Return the (X, Y) coordinate for the center point of the cell that contains the specified text.  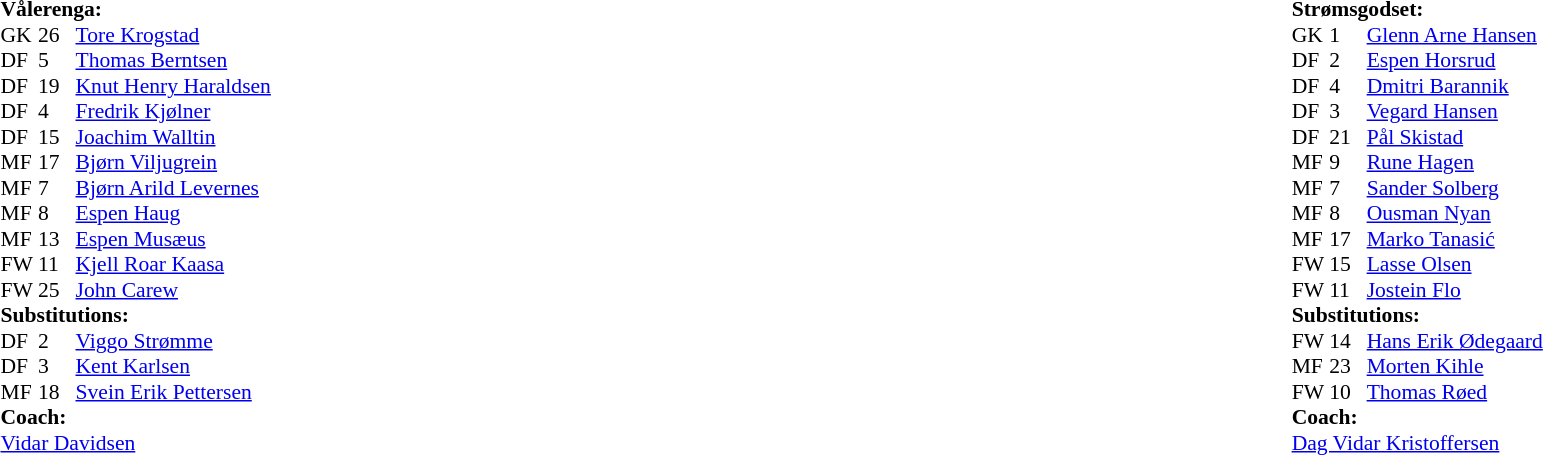
1 (1348, 35)
23 (1348, 367)
Marko Tanasić (1455, 239)
Jostein Flo (1455, 290)
19 (57, 86)
Bjørn Viljugrein (174, 163)
Ousman Nyan (1455, 213)
Bjørn Arild Levernes (174, 188)
5 (57, 61)
Hans Erik Ødegaard (1455, 341)
14 (1348, 341)
Thomas Berntsen (174, 61)
Knut Henry Haraldsen (174, 86)
Espen Haug (174, 213)
Viggo Strømme (174, 341)
18 (57, 392)
Kent Karlsen (174, 367)
Thomas Røed (1455, 392)
Svein Erik Pettersen (174, 392)
Espen Horsrud (1455, 61)
Fredrik Kjølner (174, 111)
Pål Skistad (1455, 137)
26 (57, 35)
9 (1348, 163)
Rune Hagen (1455, 163)
Tore Krogstad (174, 35)
John Carew (174, 290)
Espen Musæus (174, 239)
Joachim Walltin (174, 137)
Glenn Arne Hansen (1455, 35)
Kjell Roar Kaasa (174, 265)
13 (57, 239)
Vegard Hansen (1455, 111)
Dmitri Barannik (1455, 86)
Sander Solberg (1455, 188)
25 (57, 290)
10 (1348, 392)
Lasse Olsen (1455, 265)
Morten Kihle (1455, 367)
21 (1348, 137)
